Scan for the cell matching the given text and deliver its (X, Y) coordinate at center. 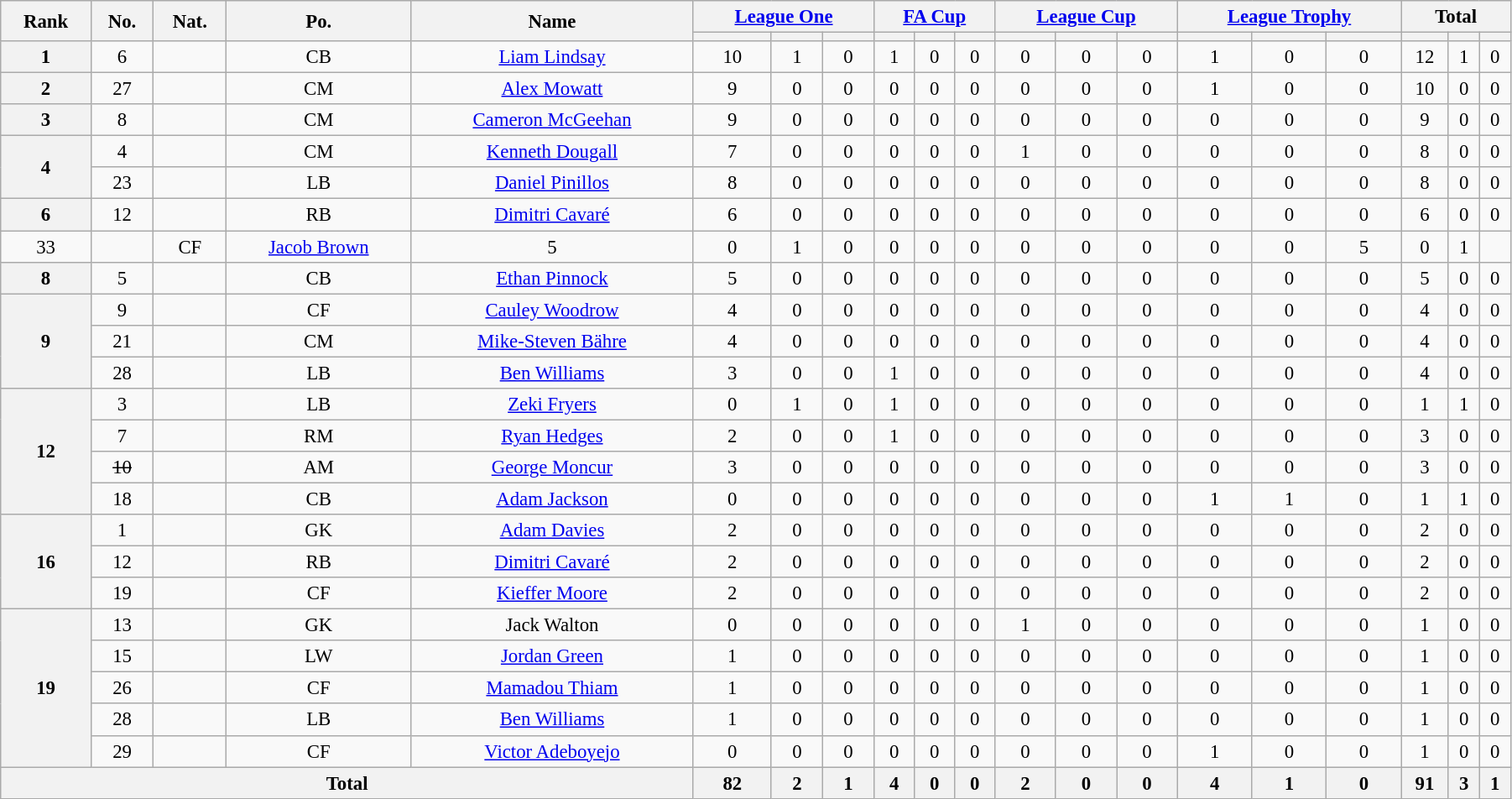
RM (319, 436)
LW (319, 656)
League Trophy (1289, 17)
Cauley Woodrow (552, 310)
AM (319, 467)
18 (122, 499)
16 (46, 562)
91 (1425, 783)
Daniel Pinillos (552, 184)
13 (122, 625)
Jack Walton (552, 625)
Jacob Brown (319, 247)
Adam Jackson (552, 499)
Zeki Fryers (552, 405)
Po. (319, 21)
Jordan Green (552, 656)
Victor Adeboyejo (552, 751)
Kieffer Moore (552, 593)
Ethan Pinnock (552, 278)
Cameron McGeehan (552, 120)
Rank (46, 21)
Kenneth Dougall (552, 152)
League Cup (1086, 17)
Ryan Hedges (552, 436)
George Moncur (552, 467)
No. (122, 21)
FA Cup (935, 17)
Adam Davies (552, 530)
33 (46, 247)
23 (122, 184)
26 (122, 688)
27 (122, 89)
82 (732, 783)
Name (552, 21)
29 (122, 751)
15 (122, 656)
21 (122, 341)
Nat. (190, 21)
Mamadou Thiam (552, 688)
Mike-Steven Bähre (552, 341)
Liam Lindsay (552, 57)
Alex Mowatt (552, 89)
League One (784, 17)
